Identify which cell holds the provided text, then report its (X, Y) central coordinate. 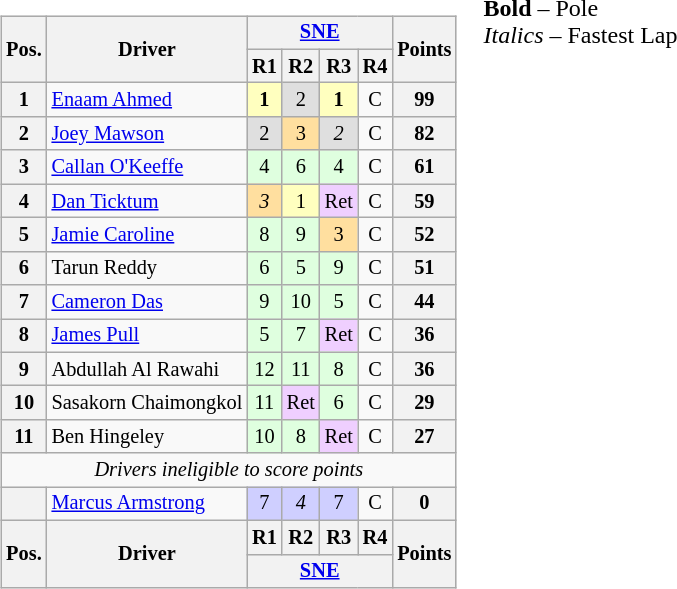
Drivers ineligible to score points (228, 470)
99 (424, 100)
59 (424, 201)
0 (424, 504)
Callan O'Keeffe (148, 167)
Marcus Armstrong (148, 504)
82 (424, 134)
Tarun Reddy (148, 268)
Joey Mawson (148, 134)
Ben Hingeley (148, 437)
James Pull (148, 336)
51 (424, 268)
61 (424, 167)
Enaam Ahmed (148, 100)
Sasakorn Chaimongkol (148, 403)
44 (424, 302)
Abdullah Al Rawahi (148, 369)
Cameron Das (148, 302)
27 (424, 437)
Jamie Caroline (148, 235)
12 (264, 369)
29 (424, 403)
52 (424, 235)
Dan Ticktum (148, 201)
